Return [X, Y] of the center of cell containing provided text 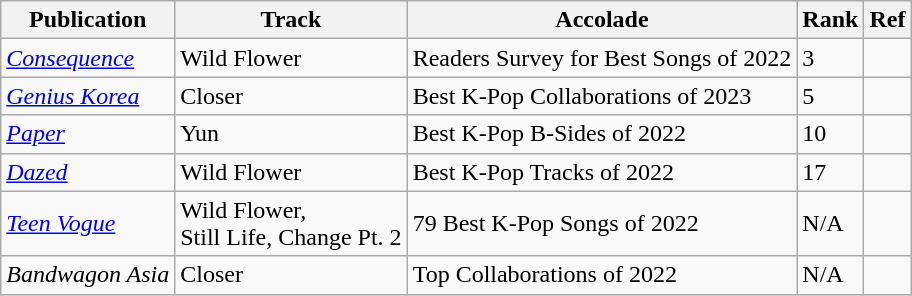
Dazed [88, 172]
Best K-Pop Tracks of 2022 [602, 172]
3 [830, 58]
17 [830, 172]
Yun [291, 134]
Genius Korea [88, 96]
Wild Flower,Still Life, Change Pt. 2 [291, 224]
Paper [88, 134]
Top Collaborations of 2022 [602, 275]
10 [830, 134]
Track [291, 20]
Teen Vogue [88, 224]
Consequence [88, 58]
Ref [888, 20]
Rank [830, 20]
79 Best K-Pop Songs of 2022 [602, 224]
Best K-Pop Collaborations of 2023 [602, 96]
Readers Survey for Best Songs of 2022 [602, 58]
Publication [88, 20]
Accolade [602, 20]
Best K-Pop B-Sides of 2022 [602, 134]
5 [830, 96]
Bandwagon Asia [88, 275]
